Locate the cell with the specified text and output its [x, y] center coordinate. 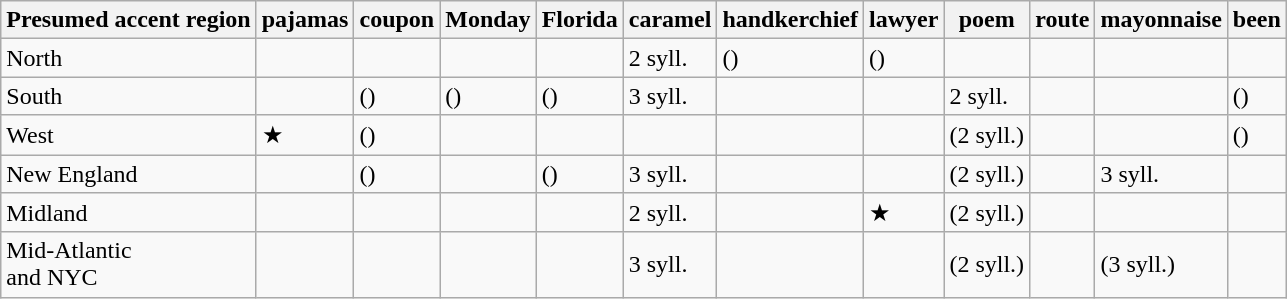
(3 syll.) [1161, 264]
West [128, 135]
New England [128, 173]
coupon [397, 20]
Monday [488, 20]
Midland [128, 213]
Florida [580, 20]
handkerchief [790, 20]
South [128, 96]
route [1062, 20]
been [1256, 20]
Presumed accent region [128, 20]
mayonnaise [1161, 20]
poem [987, 20]
lawyer [904, 20]
caramel [670, 20]
pajamas [305, 20]
North [128, 58]
Mid-Atlanticand NYC [128, 264]
